Locate the cell with the specified text and output its [X, Y] center coordinate. 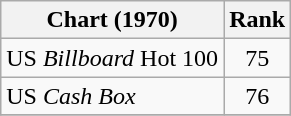
Chart (1970) [112, 20]
75 [258, 58]
US Billboard Hot 100 [112, 58]
Rank [258, 20]
US Cash Box [112, 96]
76 [258, 96]
